Provide the (x, y) coordinate of the cell's center where the given text is located.  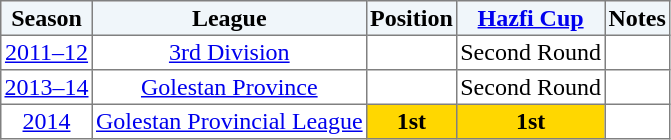
Golestan Province (229, 87)
2014 (47, 121)
Season (47, 18)
2013–14 (47, 87)
Notes (638, 18)
3rd Division (229, 52)
Hazfi Cup (531, 18)
Golestan Provincial League (229, 121)
League (229, 18)
Position (411, 18)
2011–12 (47, 52)
